Identify which cell holds the provided text, then report its [X, Y] central coordinate. 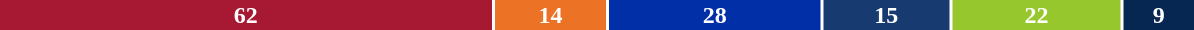
15 [886, 15]
9 [1159, 15]
62 [246, 15]
14 [550, 15]
28 [716, 15]
22 [1036, 15]
